Return (X, Y) of the center of cell containing provided text 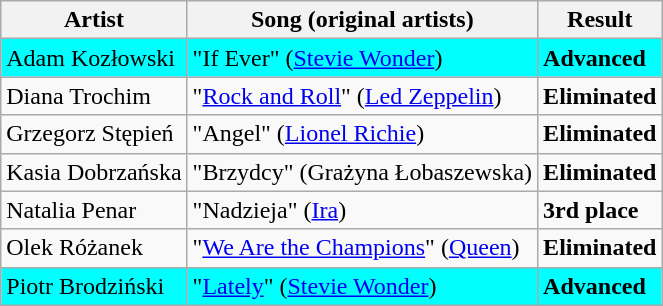
Diana Trochim (94, 96)
Natalia Penar (94, 210)
"We Are the Champions" (Queen) (362, 248)
"If Ever" (Stevie Wonder) (362, 58)
"Angel" (Lionel Richie) (362, 134)
3rd place (600, 210)
"Brzydcy" (Grażyna Łobaszewska) (362, 172)
Piotr Brodziński (94, 286)
Olek Różanek (94, 248)
Result (600, 20)
Kasia Dobrzańska (94, 172)
"Rock and Roll" (Led Zeppelin) (362, 96)
"Lately" (Stevie Wonder) (362, 286)
Grzegorz Stępień (94, 134)
"Nadzieja" (Ira) (362, 210)
Adam Kozłowski (94, 58)
Artist (94, 20)
Song (original artists) (362, 20)
